Locate the cell with the specified text and output its (X, Y) center coordinate. 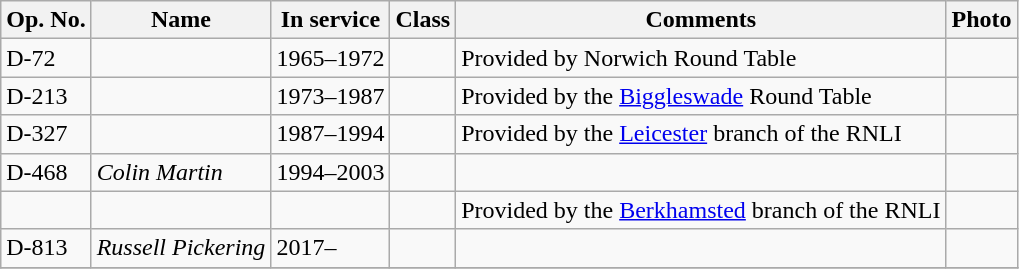
D-813 (46, 248)
In service (330, 20)
Op. No. (46, 20)
Name (181, 20)
1994–2003 (330, 172)
Provided by the Biggleswade Round Table (701, 96)
Russell Pickering (181, 248)
D-327 (46, 134)
1965–1972 (330, 58)
D-213 (46, 96)
1973–1987 (330, 96)
Comments (701, 20)
Provided by the Berkhamsted branch of the RNLI (701, 210)
Photo (982, 20)
D-72 (46, 58)
1987–1994 (330, 134)
Provided by the Leicester branch of the RNLI (701, 134)
Provided by Norwich Round Table (701, 58)
D-468 (46, 172)
Class (423, 20)
Colin Martin (181, 172)
2017– (330, 248)
